For the text-containing cell, return its midpoint in (x, y) coordinate format. 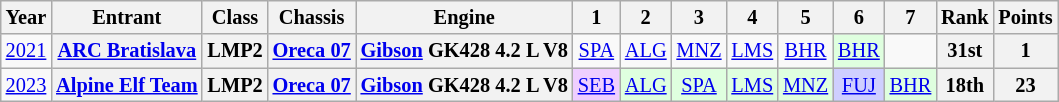
4 (752, 17)
Chassis (312, 17)
6 (859, 17)
2021 (26, 51)
18th (964, 85)
FUJ (859, 85)
Engine (464, 17)
3 (698, 17)
Year (26, 17)
Rank (964, 17)
ARC Bratislava (126, 51)
2023 (26, 85)
Entrant (126, 17)
2 (646, 17)
Alpine Elf Team (126, 85)
Points (1025, 17)
SEB (596, 85)
7 (911, 17)
Class (234, 17)
31st (964, 51)
5 (806, 17)
23 (1025, 85)
